Output the (x, y) coordinate of the center of the cell containing the given text.  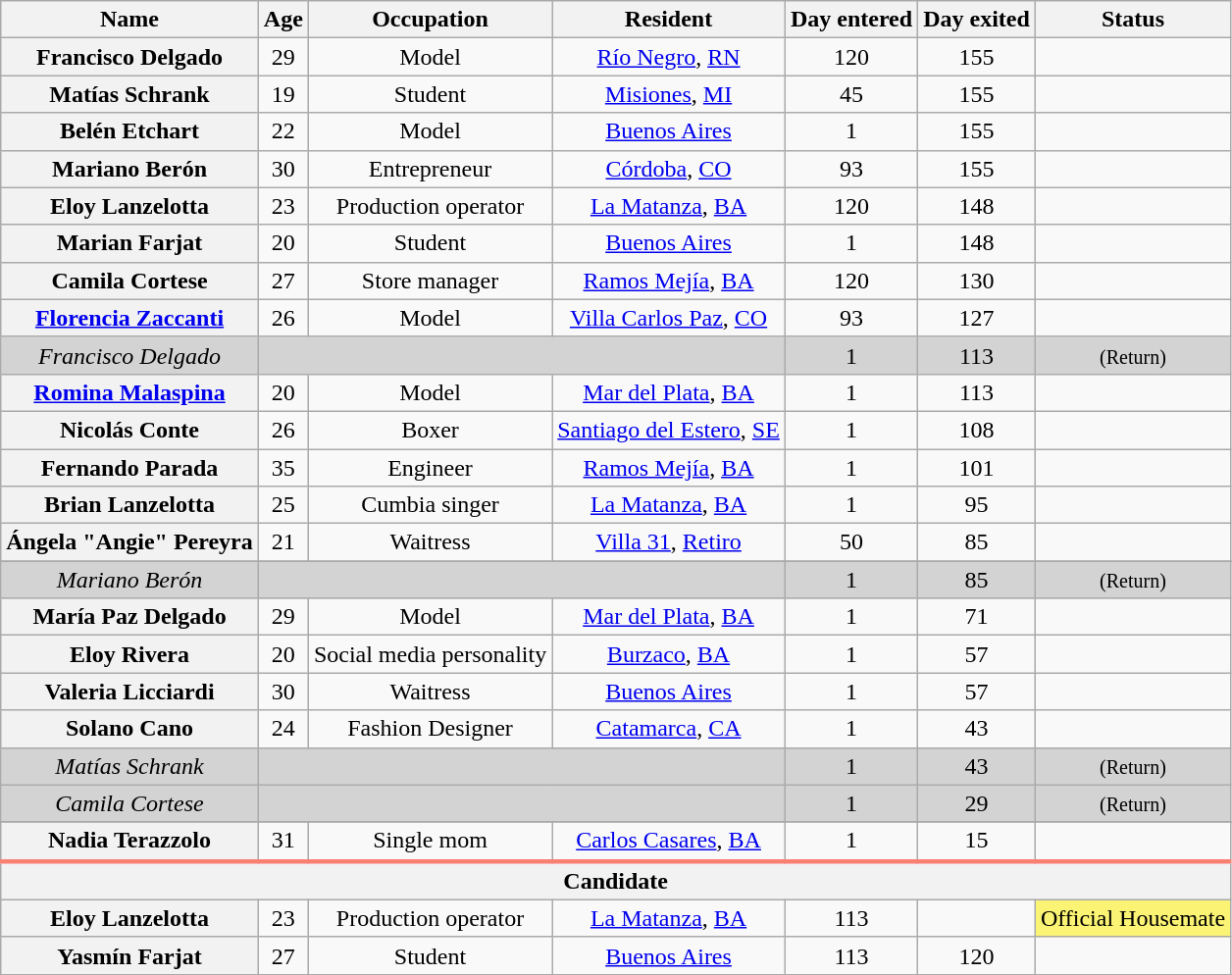
101 (977, 468)
22 (282, 131)
108 (977, 430)
Entrepreneur (430, 169)
Carlos Casares, BA (669, 842)
Ángela "Angie" Pereyra (129, 542)
Occupation (430, 20)
Valeria Licciardi (129, 692)
Córdoba, CO (669, 169)
130 (977, 281)
Nadia Terazzolo (129, 842)
Villa Carlos Paz, CO (669, 318)
45 (851, 94)
Romina Malaspina (129, 392)
Status (1132, 20)
Santiago del Estero, SE (669, 430)
19 (282, 94)
Social media personality (430, 654)
Villa 31, Retiro (669, 542)
21 (282, 542)
71 (977, 617)
31 (282, 842)
24 (282, 729)
Resident (669, 20)
Yasmín Farjat (129, 955)
María Paz Delgado (129, 617)
Boxer (430, 430)
Solano Cano (129, 729)
Río Negro, RN (669, 57)
Store manager (430, 281)
Day entered (851, 20)
Catamarca, CA (669, 729)
127 (977, 318)
Eloy Rivera (129, 654)
Cumbia singer (430, 505)
Official Housemate (1132, 918)
Fernando Parada (129, 468)
Candidate (616, 881)
Belén Etchart (129, 131)
35 (282, 468)
95 (977, 505)
50 (851, 542)
Florencia Zaccanti (129, 318)
Day exited (977, 20)
Engineer (430, 468)
15 (977, 842)
Fashion Designer (430, 729)
Brian Lanzelotta (129, 505)
Single mom (430, 842)
Burzaco, BA (669, 654)
Marian Farjat (129, 243)
Nicolás Conte (129, 430)
Age (282, 20)
25 (282, 505)
Misiones, MI (669, 94)
Name (129, 20)
